Provide the [x, y] coordinate of the cell's center where the given text is located.  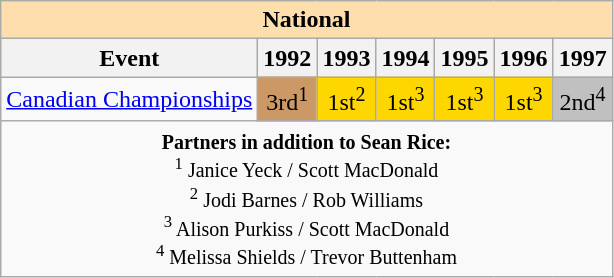
1994 [406, 58]
1993 [346, 58]
1997 [582, 58]
1992 [288, 58]
Canadian Championships [130, 100]
2nd4 [582, 100]
National [306, 20]
Event [130, 58]
1995 [464, 58]
1996 [524, 58]
1st2 [346, 100]
3rd1 [288, 100]
